Return the (X, Y) coordinate for the center point of the cell that contains the specified text.  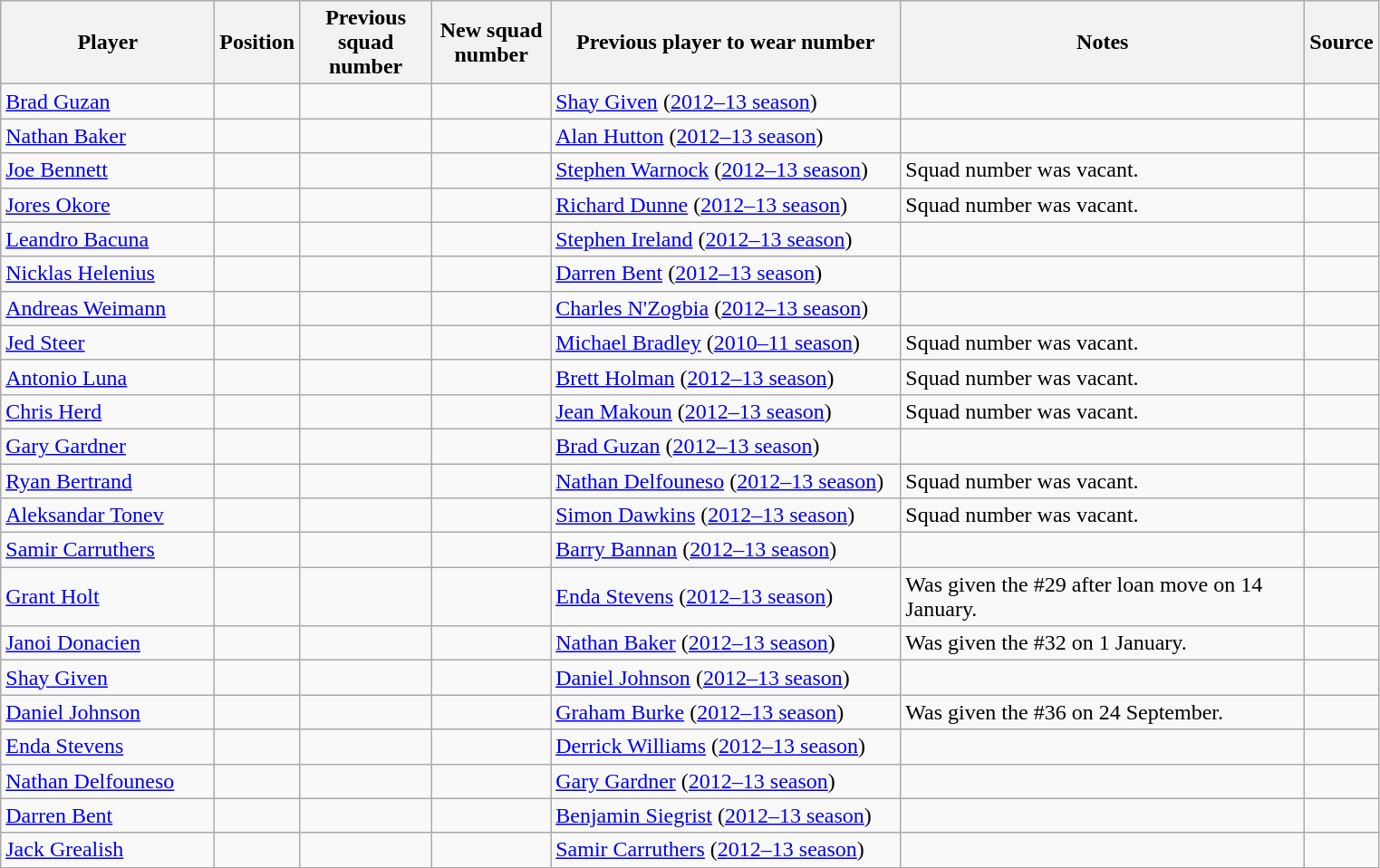
Charles N'Zogbia (2012–13 season) (726, 308)
Nathan Baker (2012–13 season) (726, 643)
Alan Hutton (2012–13 season) (726, 136)
Samir Carruthers (108, 550)
Previous player to wear number (726, 43)
Benjamin Siegrist (2012–13 season) (726, 815)
Was given the #29 after loan move on 14 January. (1103, 596)
Daniel Johnson (2012–13 season) (726, 678)
Brad Guzan (2012–13 season) (726, 446)
Nicklas Helenius (108, 274)
Enda Stevens (2012–13 season) (726, 596)
Ryan Bertrand (108, 481)
Derrick Williams (2012–13 season) (726, 747)
Shay Given (108, 678)
Graham Burke (2012–13 season) (726, 712)
Nathan Delfouneso (2012–13 season) (726, 481)
Was given the #32 on 1 January. (1103, 643)
Nathan Delfouneso (108, 781)
Darren Bent (108, 815)
Grant Holt (108, 596)
Simon Dawkins (2012–13 season) (726, 516)
Antonio Luna (108, 377)
Richard Dunne (2012–13 season) (726, 205)
Previous squad number (366, 43)
Michael Bradley (2010–11 season) (726, 342)
Janoi Donacien (108, 643)
Notes (1103, 43)
Jean Makoun (2012–13 season) (726, 411)
Samir Carruthers (2012–13 season) (726, 850)
Source (1341, 43)
Daniel Johnson (108, 712)
Barry Bannan (2012–13 season) (726, 550)
Nathan Baker (108, 136)
Was given the #36 on 24 September. (1103, 712)
Leandro Bacuna (108, 239)
Chris Herd (108, 411)
Joe Bennett (108, 170)
Andreas Weimann (108, 308)
Stephen Ireland (2012–13 season) (726, 239)
Shay Given (2012–13 season) (726, 101)
Brad Guzan (108, 101)
New squad number (491, 43)
Brett Holman (2012–13 season) (726, 377)
Position (257, 43)
Jack Grealish (108, 850)
Stephen Warnock (2012–13 season) (726, 170)
Enda Stevens (108, 747)
Jores Okore (108, 205)
Darren Bent (2012–13 season) (726, 274)
Gary Gardner (2012–13 season) (726, 781)
Gary Gardner (108, 446)
Player (108, 43)
Aleksandar Tonev (108, 516)
Jed Steer (108, 342)
